Identify which cell holds the provided text, then report its [X, Y] central coordinate. 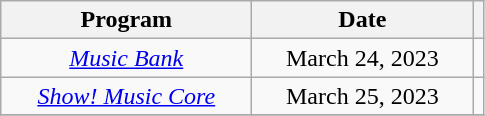
Program [126, 20]
Date [362, 20]
March 24, 2023 [362, 58]
Show! Music Core [126, 96]
March 25, 2023 [362, 96]
Music Bank [126, 58]
